For the text-containing cell, return its midpoint in [x, y] coordinate format. 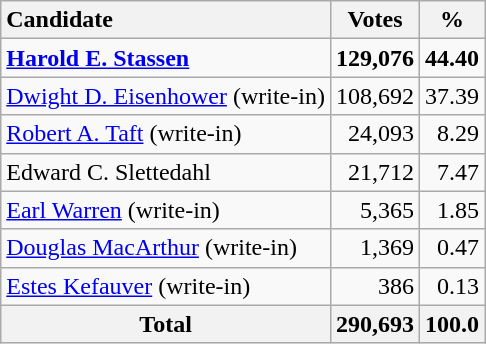
44.40 [452, 58]
Votes [374, 20]
7.47 [452, 172]
100.0 [452, 324]
108,692 [374, 96]
290,693 [374, 324]
Harold E. Stassen [166, 58]
Robert A. Taft (write-in) [166, 134]
% [452, 20]
Estes Kefauver (write-in) [166, 286]
24,093 [374, 134]
Candidate [166, 20]
8.29 [452, 134]
0.13 [452, 286]
Douglas MacArthur (write-in) [166, 248]
129,076 [374, 58]
5,365 [374, 210]
1,369 [374, 248]
Dwight D. Eisenhower (write-in) [166, 96]
Earl Warren (write-in) [166, 210]
Total [166, 324]
37.39 [452, 96]
0.47 [452, 248]
386 [374, 286]
1.85 [452, 210]
21,712 [374, 172]
Edward C. Slettedahl [166, 172]
